Capture the cell that displays the provided text and extract its [X, Y] central coordinate. 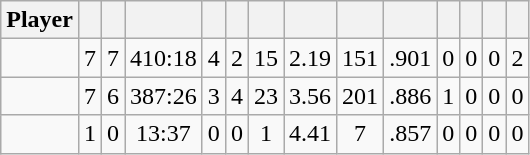
151 [360, 58]
.901 [410, 58]
387:26 [164, 96]
.857 [410, 134]
3.56 [310, 96]
2.19 [310, 58]
15 [266, 58]
201 [360, 96]
23 [266, 96]
3 [214, 96]
13:37 [164, 134]
.886 [410, 96]
Player [40, 20]
410:18 [164, 58]
6 [114, 96]
4.41 [310, 134]
